Scan for the cell matching the given text and deliver its (X, Y) coordinate at center. 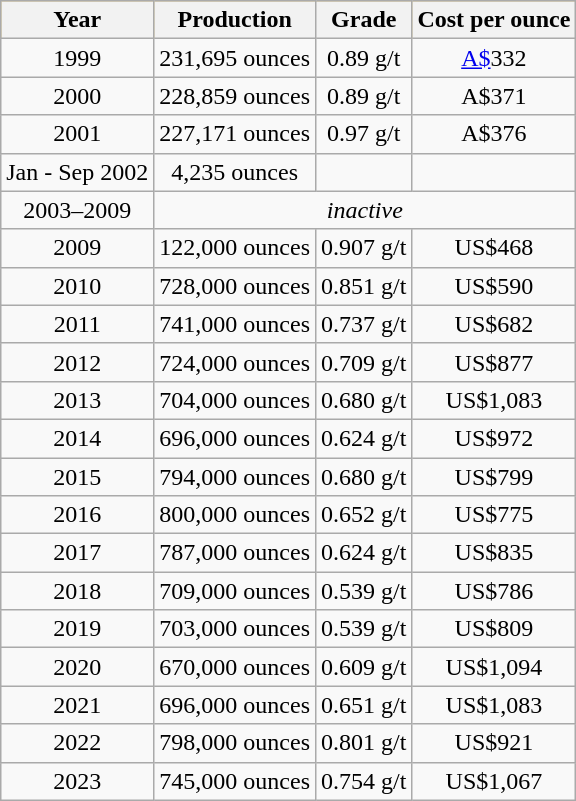
Jan - Sep 2002 (78, 172)
A$332 (494, 58)
798,000 ounces (235, 743)
0.709 g/t (364, 362)
1999 (78, 58)
2017 (78, 553)
2021 (78, 705)
2009 (78, 248)
A$371 (494, 96)
US$1,094 (494, 667)
Year (78, 20)
2020 (78, 667)
US$775 (494, 515)
728,000 ounces (235, 286)
2018 (78, 591)
800,000 ounces (235, 515)
2019 (78, 629)
0.651 g/t (364, 705)
787,000 ounces (235, 553)
US$972 (494, 438)
US$786 (494, 591)
0.609 g/t (364, 667)
0.737 g/t (364, 324)
794,000 ounces (235, 477)
2001 (78, 134)
703,000 ounces (235, 629)
4,235 ounces (235, 172)
2022 (78, 743)
US$921 (494, 743)
0.907 g/t (364, 248)
Grade (364, 20)
2012 (78, 362)
704,000 ounces (235, 400)
Production (235, 20)
2013 (78, 400)
0.754 g/t (364, 781)
A$376 (494, 134)
0.97 g/t (364, 134)
2015 (78, 477)
0.801 g/t (364, 743)
2000 (78, 96)
Cost per ounce (494, 20)
122,000 ounces (235, 248)
2016 (78, 515)
709,000 ounces (235, 591)
US$468 (494, 248)
US$835 (494, 553)
US$590 (494, 286)
2003–2009 (78, 210)
US$877 (494, 362)
2010 (78, 286)
741,000 ounces (235, 324)
745,000 ounces (235, 781)
inactive (365, 210)
227,171 ounces (235, 134)
228,859 ounces (235, 96)
0.851 g/t (364, 286)
US$1,067 (494, 781)
0.652 g/t (364, 515)
US$682 (494, 324)
670,000 ounces (235, 667)
724,000 ounces (235, 362)
US$799 (494, 477)
US$809 (494, 629)
2023 (78, 781)
2011 (78, 324)
2014 (78, 438)
231,695 ounces (235, 58)
